Return the [x, y] coordinate for the center point of the cell that contains the specified text.  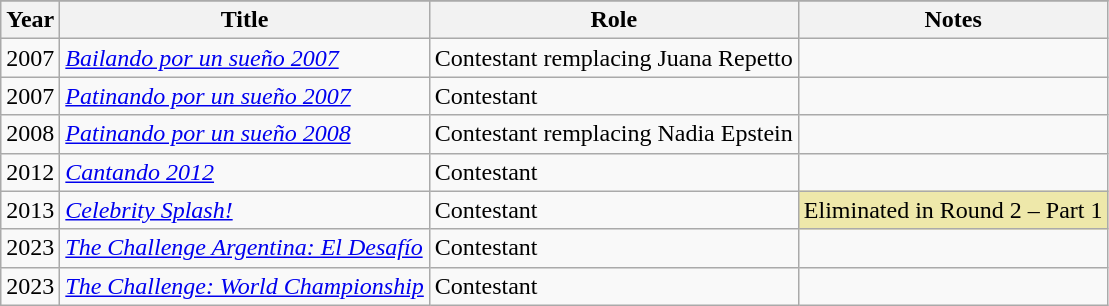
Patinando por un sueño 2008 [245, 134]
Bailando por un sueño 2007 [245, 58]
Patinando por un sueño 2007 [245, 96]
Year [30, 20]
The Challenge: World Championship [245, 286]
Eliminated in Round 2 – Part 1 [953, 210]
Title [245, 20]
Celebrity Splash! [245, 210]
The Challenge Argentina: El Desafío [245, 248]
Contestant remplacing Nadia Epstein [614, 134]
2013 [30, 210]
Role [614, 20]
Notes [953, 20]
Contestant remplacing Juana Repetto [614, 58]
2012 [30, 172]
2008 [30, 134]
Cantando 2012 [245, 172]
